Return the (X, Y) coordinate for the center point of the cell that contains the specified text.  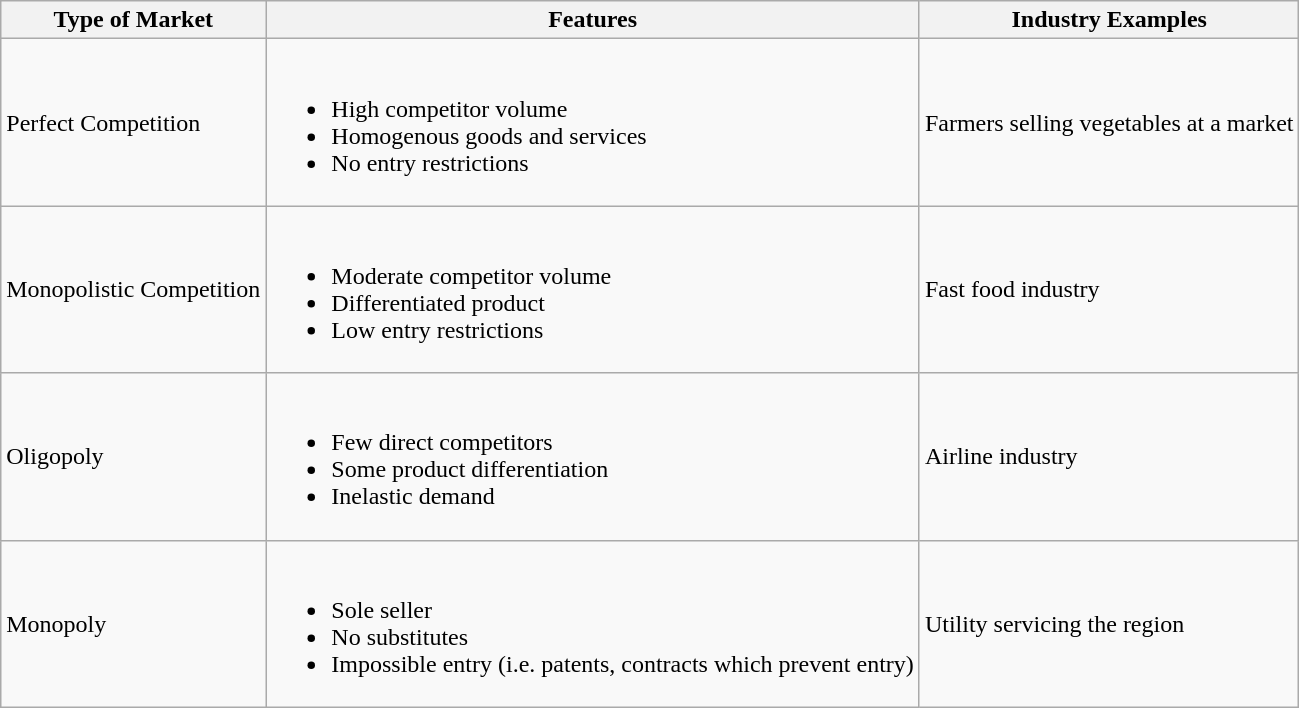
Features (593, 20)
Few direct competitorsSome product differentiationInelastic demand (593, 456)
Type of Market (134, 20)
Monopolistic Competition (134, 290)
Utility servicing the region (1109, 624)
Industry Examples (1109, 20)
Sole sellerNo substitutesImpossible entry (i.e. patents, contracts which prevent entry) (593, 624)
Oligopoly (134, 456)
Moderate competitor volumeDifferentiated productLow entry restrictions (593, 290)
High competitor volumeHomogenous goods and servicesNo entry restrictions (593, 122)
Fast food industry (1109, 290)
Farmers selling vegetables at a market (1109, 122)
Monopoly (134, 624)
Perfect Competition (134, 122)
Airline industry (1109, 456)
